Find where the given text appears and provide that cell's center as [x, y] coordinate. 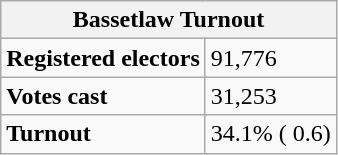
31,253 [270, 96]
Registered electors [104, 58]
Turnout [104, 134]
Votes cast [104, 96]
91,776 [270, 58]
Bassetlaw Turnout [169, 20]
34.1% ( 0.6) [270, 134]
